Find where the given text appears and provide that cell's center as [x, y] coordinate. 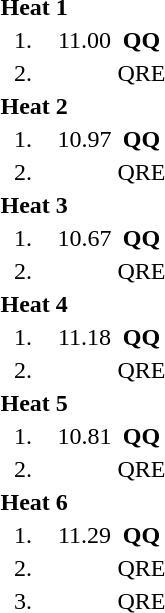
11.18 [84, 337]
11.00 [84, 40]
10.97 [84, 139]
10.81 [84, 436]
11.29 [84, 535]
10.67 [84, 238]
